Locate the cell with the specified text and output its [X, Y] center coordinate. 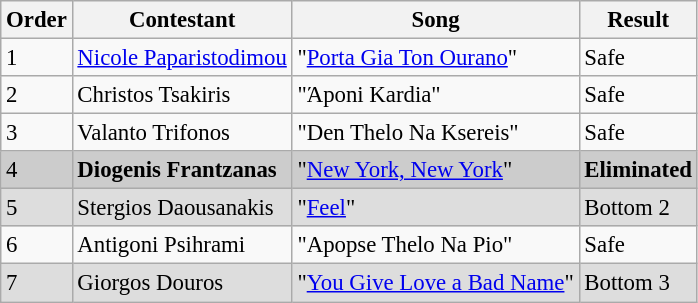
Order [36, 20]
Contestant [182, 20]
Song [436, 20]
4 [36, 170]
"Porta Gia Ton Ourano" [436, 58]
2 [36, 95]
1 [36, 58]
Giorgos Douros [182, 283]
Bottom 2 [638, 208]
Valanto Trifonos [182, 133]
Nicole Paparistodimou [182, 58]
"You Give Love a Bad Name" [436, 283]
Result [638, 20]
Diogenis Frantzanas [182, 170]
3 [36, 133]
Eliminated [638, 170]
"Den Thelo Na Ksereis" [436, 133]
"New York, New York" [436, 170]
Christos Tsakiris [182, 95]
Stergios Daousanakis [182, 208]
6 [36, 245]
"Άponi Kardia" [436, 95]
7 [36, 283]
"Feel" [436, 208]
"Apopse Thelo Na Pio" [436, 245]
5 [36, 208]
Antigoni Psihrami [182, 245]
Bottom 3 [638, 283]
